Provide the [X, Y] coordinate of the cell's center where the given text is located.  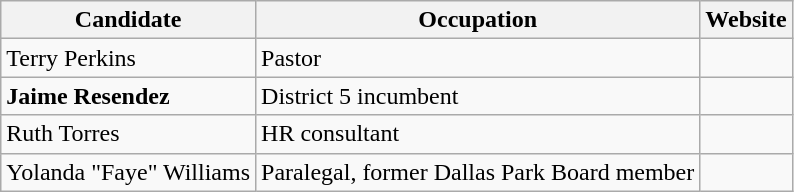
Candidate [128, 20]
Jaime Resendez [128, 96]
Occupation [478, 20]
District 5 incumbent [478, 96]
Yolanda "Faye" Williams [128, 172]
Ruth Torres [128, 134]
Website [746, 20]
Terry Perkins [128, 58]
Paralegal, former Dallas Park Board member [478, 172]
Pastor [478, 58]
HR consultant [478, 134]
